Capture the cell that displays the provided text and extract its (X, Y) central coordinate. 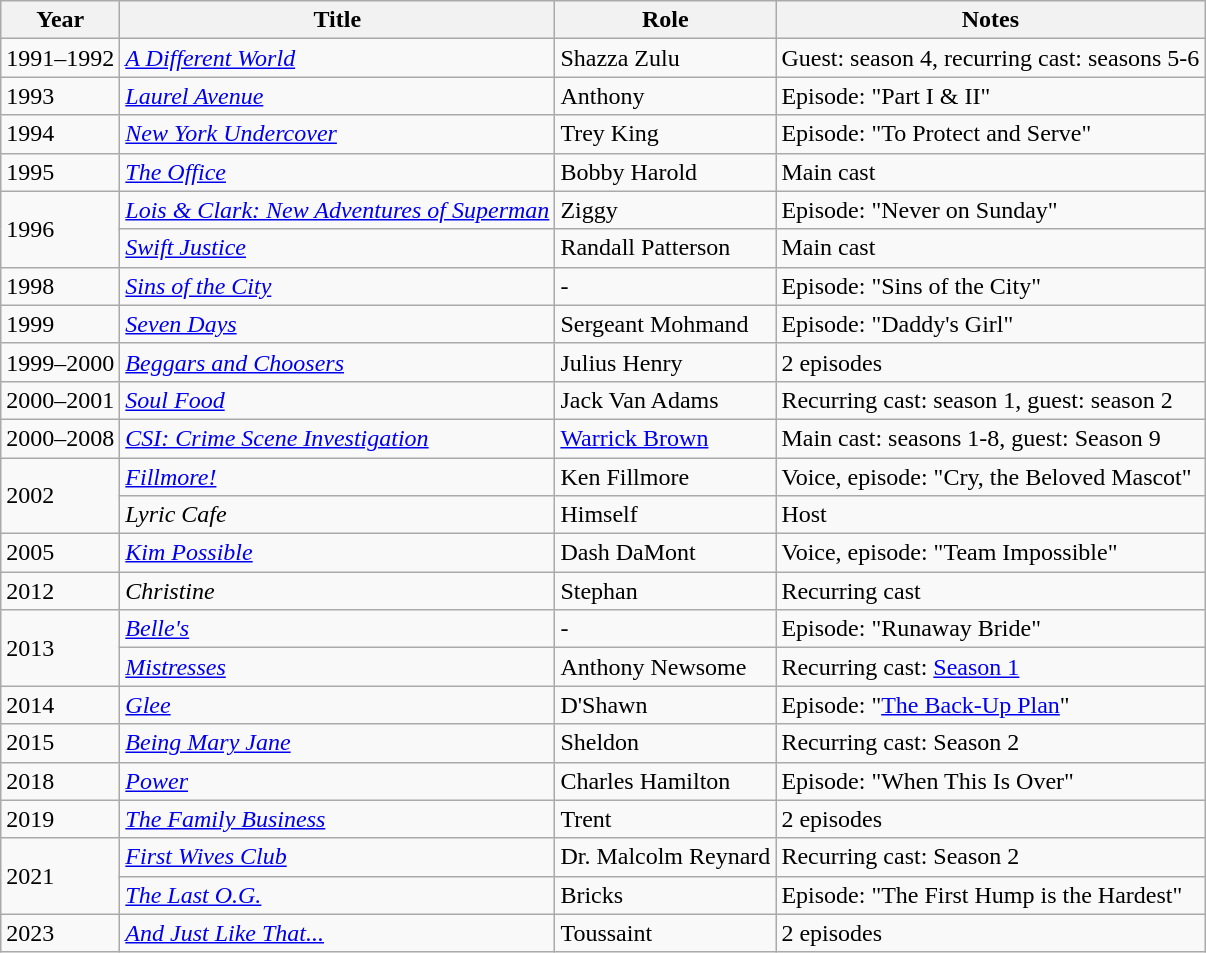
Recurring cast: Season 1 (990, 667)
D'Shawn (666, 705)
2005 (60, 553)
CSI: Crime Scene Investigation (338, 438)
Dash DaMont (666, 553)
1998 (60, 286)
The Office (338, 172)
Seven Days (338, 324)
Stephan (666, 591)
2021 (60, 876)
Fillmore! (338, 477)
Episode: "Daddy's Girl" (990, 324)
New York Undercover (338, 134)
1999 (60, 324)
Host (990, 515)
Episode: "Part I & II" (990, 96)
Being Mary Jane (338, 743)
Notes (990, 20)
Main cast: seasons 1-8, guest: Season 9 (990, 438)
Anthony Newsome (666, 667)
2018 (60, 781)
Lois & Clark: New Adventures of Superman (338, 210)
Soul Food (338, 400)
Episode: "To Protect and Serve" (990, 134)
A Different World (338, 58)
Glee (338, 705)
Ziggy (666, 210)
Episode: "When This Is Over" (990, 781)
Ken Fillmore (666, 477)
1999–2000 (60, 362)
First Wives Club (338, 857)
2000–2001 (60, 400)
1991–1992 (60, 58)
Voice, episode: "Cry, the Beloved Mascot" (990, 477)
Toussaint (666, 933)
1994 (60, 134)
Mistresses (338, 667)
Guest: season 4, recurring cast: seasons 5-6 (990, 58)
Role (666, 20)
Kim Possible (338, 553)
Sheldon (666, 743)
2019 (60, 819)
Anthony (666, 96)
And Just Like That... (338, 933)
The Last O.G. (338, 895)
Title (338, 20)
Bobby Harold (666, 172)
Voice, episode: "Team Impossible" (990, 553)
1996 (60, 229)
Episode: "Never on Sunday" (990, 210)
1993 (60, 96)
2002 (60, 496)
Charles Hamilton (666, 781)
2014 (60, 705)
Warrick Brown (666, 438)
Trent (666, 819)
Recurring cast (990, 591)
Sergeant Mohmand (666, 324)
Episode: "The Back-Up Plan" (990, 705)
Episode: "The First Hump is the Hardest" (990, 895)
Episode: "Runaway Bride" (990, 629)
Recurring cast: season 1, guest: season 2 (990, 400)
Episode: "Sins of the City" (990, 286)
Dr. Malcolm Reynard (666, 857)
Laurel Avenue (338, 96)
Jack Van Adams (666, 400)
Julius Henry (666, 362)
2012 (60, 591)
Christine (338, 591)
2023 (60, 933)
Himself (666, 515)
Randall Patterson (666, 248)
Year (60, 20)
2013 (60, 648)
Swift Justice (338, 248)
The Family Business (338, 819)
1995 (60, 172)
Power (338, 781)
2000–2008 (60, 438)
Sins of the City (338, 286)
Beggars and Choosers (338, 362)
Trey King (666, 134)
2015 (60, 743)
Lyric Cafe (338, 515)
Belle's (338, 629)
Bricks (666, 895)
Shazza Zulu (666, 58)
